Provide the [x, y] coordinate of the cell's center where the given text is located.  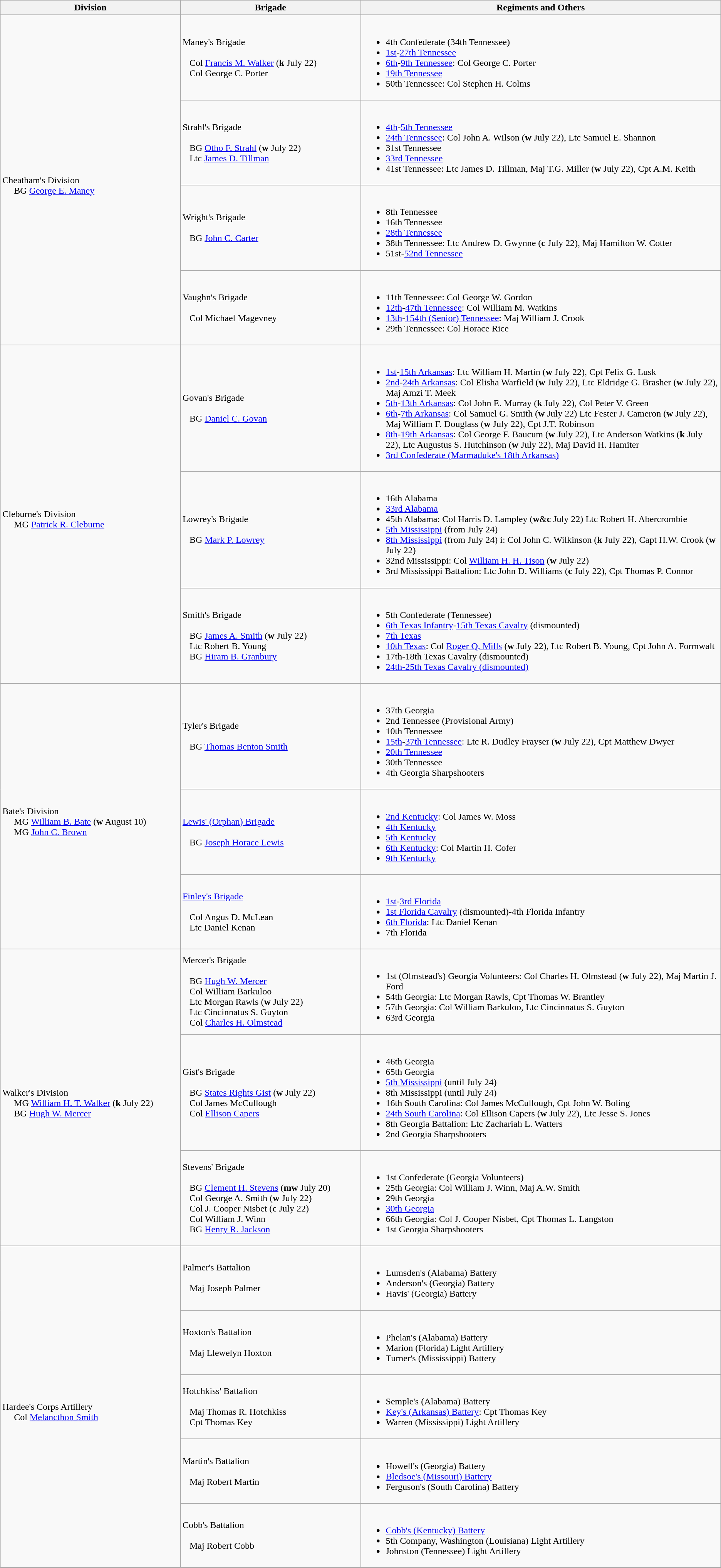
Hardee's Corps Artillery Col Melancthon Smith [91, 1407]
Cobb's Battalion Maj Robert Cobb [270, 1535]
Regiments and Others [541, 8]
Walker's Division MG William H. T. Walker (k July 22) BG Hugh W. Mercer [91, 1097]
Cheatham's Division BG George E. Maney [91, 180]
4th Confederate (34th Tennessee)1st-27th Tennessee6th-9th Tennessee: Col George C. Porter19th Tennessee50th Tennessee: Col Stephen H. Colms [541, 58]
Division [91, 8]
Govan's Brigade BG Daniel C. Govan [270, 408]
Brigade [270, 8]
Wright's Brigade BG John C. Carter [270, 228]
Cleburne's Division MG Patrick R. Cleburne [91, 514]
Smith's Brigade BG James A. Smith (w July 22) Ltc Robert B. Young BG Hiram B. Granbury [270, 636]
Martin's Battalion Maj Robert Martin [270, 1471]
Bate's Division MG William B. Bate (w August 10) MG John C. Brown [91, 816]
Finley's Brigade Col Angus D. McLean Ltc Daniel Kenan [270, 912]
Maney's Brigade Col Francis M. Walker (k July 22) Col George C. Porter [270, 58]
Lowrey's Brigade BG Mark P. Lowrey [270, 530]
Palmer's Battalion Maj Joseph Palmer [270, 1278]
Strahl's Brigade BG Otho F. Strahl (w July 22) Ltc James D. Tillman [270, 142]
Mercer's Brigade BG Hugh W. Mercer Col William Barkuloo Ltc Morgan Rawls (w July 22) Ltc Cincinnatus S. Guyton Col Charles H. Olmstead [270, 992]
1st-3rd Florida1st Florida Cavalry (dismounted)-4th Florida Infantry6th Florida: Ltc Daniel Kenan7th Florida [541, 912]
Gist's Brigade BG States Rights Gist (w July 22) Col James McCullough Col Ellison Capers [270, 1092]
Howell's (Georgia) BatteryBledsoe's (Missouri) BatteryFerguson's (South Carolina) Battery [541, 1471]
Cobb's (Kentucky) Battery5th Company, Washington (Louisiana) Light ArtilleryJohnston (Tennessee) Light Artillery [541, 1535]
2nd Kentucky: Col James W. Moss4th Kentucky5th Kentucky6th Kentucky: Col Martin H. Cofer9th Kentucky [541, 832]
Phelan's (Alabama) BatteryMarion (Florida) Light ArtilleryTurner's (Mississippi) Battery [541, 1343]
Semple's (Alabama) BatteryKey's (Arkansas) Battery: Cpt Thomas KeyWarren (Mississippi) Light Artillery [541, 1407]
8th Tennessee16th Tennessee28th Tennessee38th Tennessee: Ltc Andrew D. Gwynne (c July 22), Maj Hamilton W. Cotter51st-52nd Tennessee [541, 228]
Hoxton's Battalion Maj Llewelyn Hoxton [270, 1343]
Lumsden's (Alabama) BatteryAnderson's (Georgia) BatteryHavis' (Georgia) Battery [541, 1278]
Lewis' (Orphan) Brigade BG Joseph Horace Lewis [270, 832]
Tyler's Brigade BG Thomas Benton Smith [270, 736]
Hotchkiss' Battalion Maj Thomas R. Hotchkiss Cpt Thomas Key [270, 1407]
Vaughn's Brigade Col Michael Magevney [270, 308]
